Determine the [x, y] coordinate at the center of the cell enclosing the given text.  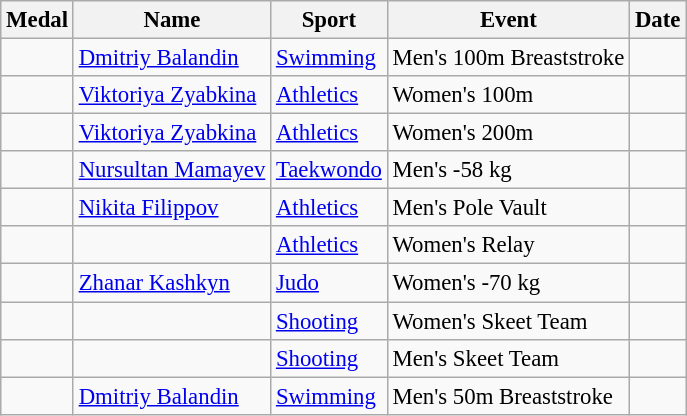
Men's 100m Breaststroke [508, 58]
Nursultan Mamayev [172, 170]
Men's Skeet Team [508, 358]
Medal [38, 20]
Women's Relay [508, 245]
Taekwondo [330, 170]
Women's 200m [508, 133]
Women's 100m [508, 95]
Event [508, 20]
Name [172, 20]
Men's -58 kg [508, 170]
Men's Pole Vault [508, 208]
Sport [330, 20]
Women's Skeet Team [508, 321]
Date [658, 20]
Nikita Filippov [172, 208]
Judo [330, 283]
Men's 50m Breaststroke [508, 396]
Women's -70 kg [508, 283]
Zhanar Kashkyn [172, 283]
